Determine the (X, Y) coordinate at the center of the cell enclosing the given text.  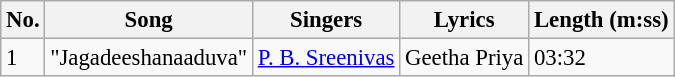
Song (149, 20)
1 (23, 58)
03:32 (602, 58)
No. (23, 20)
Singers (326, 20)
"Jagadeeshanaaduva" (149, 58)
Geetha Priya (464, 58)
Length (m:ss) (602, 20)
P. B. Sreenivas (326, 58)
Lyrics (464, 20)
